For the text-containing cell, return its midpoint in [x, y] coordinate format. 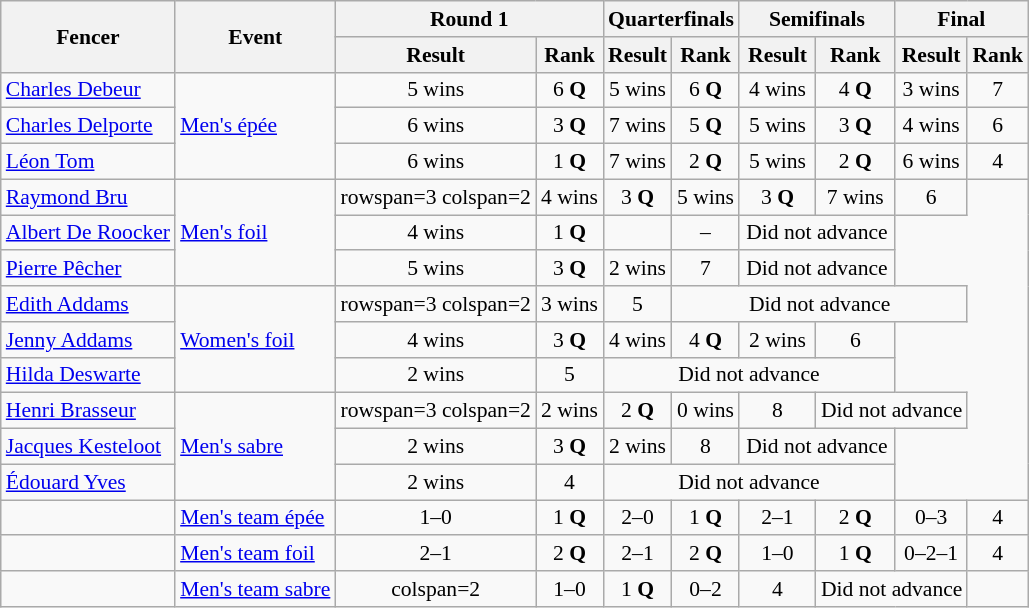
Léon Tom [88, 162]
Pierre Pêcher [88, 269]
Raymond Bru [88, 197]
Edith Addams [88, 304]
Charles Debeur [88, 90]
Charles Delporte [88, 126]
Men's team épée [255, 518]
0 wins [706, 411]
Men's team foil [255, 554]
Men's épée [255, 126]
Men's foil [255, 232]
Jenny Addams [88, 340]
Jacques Kesteloot [88, 447]
2–0 [638, 518]
Men's sabre [255, 446]
Round 1 [469, 19]
Albert De Roocker [88, 233]
Édouard Yves [88, 482]
Men's team sabre [255, 589]
Women's foil [255, 340]
– [706, 233]
Quarterfinals [671, 19]
5 Q [706, 126]
0–3 [932, 518]
Fencer [88, 36]
colspan=2 [436, 589]
0–2 [706, 589]
0–2–1 [932, 554]
Event [255, 36]
Hilda Deswarte [88, 375]
Semifinals [817, 19]
Final [962, 19]
Henri Brasseur [88, 411]
